Detect which cell encompasses the target text, then output its (x, y) center coordinate. 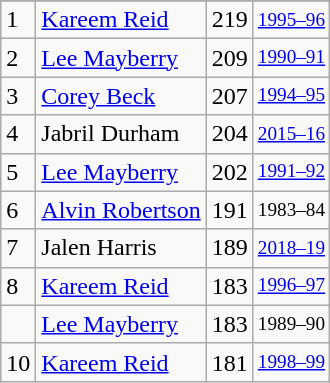
1998–99 (291, 362)
1 (18, 20)
5 (18, 172)
7 (18, 248)
202 (230, 172)
10 (18, 362)
191 (230, 210)
Jabril Durham (121, 134)
8 (18, 286)
3 (18, 96)
181 (230, 362)
209 (230, 58)
1989–90 (291, 324)
1983–84 (291, 210)
204 (230, 134)
2 (18, 58)
Alvin Robertson (121, 210)
189 (230, 248)
Jalen Harris (121, 248)
1990–91 (291, 58)
1991–92 (291, 172)
4 (18, 134)
2015–16 (291, 134)
1995–96 (291, 20)
1996–97 (291, 286)
207 (230, 96)
6 (18, 210)
Corey Beck (121, 96)
219 (230, 20)
1994–95 (291, 96)
2018–19 (291, 248)
